Provide the [x, y] coordinate of the cell's center where the given text is located.  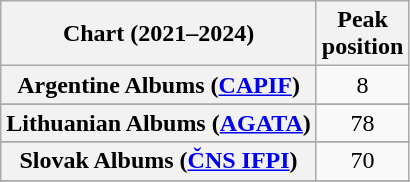
70 [362, 161]
Chart (2021–2024) [159, 34]
Lithuanian Albums (AGATA) [159, 123]
Slovak Albums (ČNS IFPI) [159, 161]
78 [362, 123]
Argentine Albums (CAPIF) [159, 85]
8 [362, 85]
Peakposition [362, 34]
